For the text-containing cell, return its midpoint in (X, Y) coordinate format. 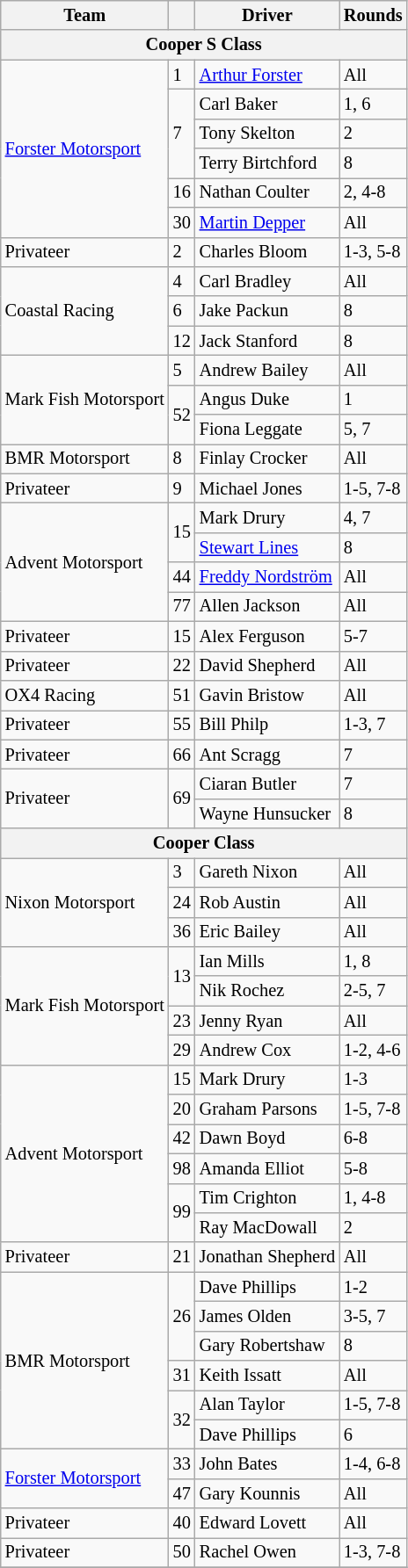
Carl Bradley (267, 281)
Jack Stanford (267, 341)
Gareth Nixon (267, 872)
Carl Baker (267, 104)
Arthur Forster (267, 75)
Coastal Racing (84, 311)
Jonathan Shepherd (267, 1257)
Nixon Motorsport (84, 901)
Edward Lovett (267, 1523)
42 (182, 1138)
23 (182, 1021)
98 (182, 1168)
Driver (267, 15)
Nathan Coulter (267, 192)
3 (182, 872)
77 (182, 606)
1-4, 6-8 (373, 1464)
13 (182, 975)
9 (182, 488)
22 (182, 666)
4, 7 (373, 517)
36 (182, 932)
12 (182, 341)
1-2, 4-6 (373, 1050)
Ciaran Butler (267, 784)
40 (182, 1523)
Gavin Bristow (267, 695)
52 (182, 415)
Terry Birtchford (267, 163)
Martin Depper (267, 222)
55 (182, 725)
1-3 (373, 1080)
5-7 (373, 636)
Tony Skelton (267, 134)
20 (182, 1109)
Team (84, 15)
Amanda Elliot (267, 1168)
Rounds (373, 15)
2, 4-8 (373, 192)
51 (182, 695)
69 (182, 798)
21 (182, 1257)
50 (182, 1552)
24 (182, 902)
Wayne Hunsucker (267, 813)
Stewart Lines (267, 547)
1, 6 (373, 104)
33 (182, 1464)
James Olden (267, 1316)
Michael Jones (267, 488)
Cooper Class (204, 843)
30 (182, 222)
26 (182, 1316)
5, 7 (373, 430)
Dawn Boyd (267, 1138)
99 (182, 1212)
Fiona Leggate (267, 430)
Bill Philp (267, 725)
Alex Ferguson (267, 636)
Jake Packun (267, 311)
Ian Mills (267, 961)
Andrew Bailey (267, 370)
Graham Parsons (267, 1109)
Keith Issatt (267, 1376)
Eric Bailey (267, 932)
Jenny Ryan (267, 1021)
47 (182, 1493)
3-5, 7 (373, 1316)
Rachel Owen (267, 1552)
1-2 (373, 1287)
1, 4-8 (373, 1198)
5 (182, 370)
1-3, 7 (373, 725)
4 (182, 281)
66 (182, 755)
Ant Scragg (267, 755)
Cooper S Class (204, 45)
16 (182, 192)
Charles Bloom (267, 252)
Rob Austin (267, 902)
1-3, 5-8 (373, 252)
OX4 Racing (84, 695)
5-8 (373, 1168)
44 (182, 577)
Gary Robertshaw (267, 1346)
David Shepherd (267, 666)
1-3, 7-8 (373, 1552)
Freddy Nordström (267, 577)
Angus Duke (267, 400)
Ray MacDowall (267, 1227)
6-8 (373, 1138)
Tim Crighton (267, 1198)
Alan Taylor (267, 1405)
32 (182, 1420)
John Bates (267, 1464)
2-5, 7 (373, 991)
Gary Kounnis (267, 1493)
31 (182, 1376)
1, 8 (373, 961)
Finlay Crocker (267, 459)
Nik Rochez (267, 991)
Andrew Cox (267, 1050)
Allen Jackson (267, 606)
29 (182, 1050)
